Locate the cell with the specified text and output its [X, Y] center coordinate. 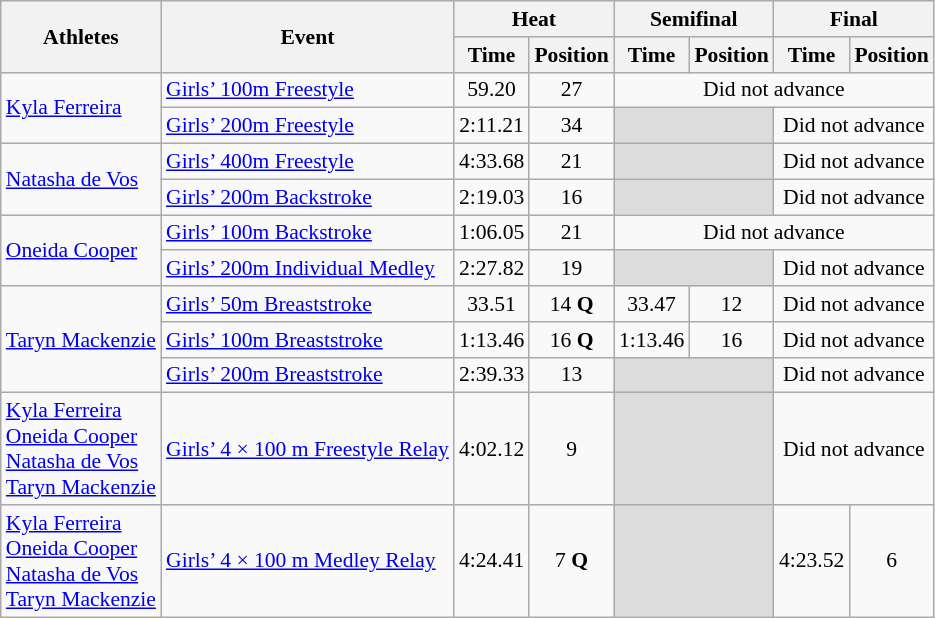
14 Q [571, 304]
Girls’ 200m Backstroke [308, 197]
27 [571, 90]
33.47 [652, 304]
2:39.33 [492, 375]
Girls’ 100m Breaststroke [308, 340]
Oneida Cooper [81, 250]
7 Q [571, 561]
12 [731, 304]
Kyla Ferreira [81, 108]
9 [571, 449]
33.51 [492, 304]
19 [571, 269]
Heat [534, 19]
Girls’ 400m Freestyle [308, 162]
4:02.12 [492, 449]
13 [571, 375]
1:06.05 [492, 233]
4:24.41 [492, 561]
2:27.82 [492, 269]
Final [854, 19]
Girls’ 4 × 100 m Freestyle Relay [308, 449]
Girls’ 100m Backstroke [308, 233]
Athletes [81, 36]
16 Q [571, 340]
Girls’ 100m Freestyle [308, 90]
59.20 [492, 90]
34 [571, 126]
Semifinal [694, 19]
Girls’ 4 × 100 m Medley Relay [308, 561]
Event [308, 36]
Girls’ 200m Freestyle [308, 126]
4:23.52 [812, 561]
2:19.03 [492, 197]
Girls’ 200m Individual Medley [308, 269]
2:11.21 [492, 126]
4:33.68 [492, 162]
Taryn Mackenzie [81, 340]
Girls’ 50m Breaststroke [308, 304]
Girls’ 200m Breaststroke [308, 375]
6 [891, 561]
Natasha de Vos [81, 180]
